Provide the (X, Y) coordinate of the cell's center where the given text is located.  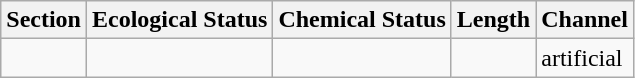
Ecological Status (179, 20)
Length (493, 20)
Section (44, 20)
Channel (585, 20)
Chemical Status (362, 20)
artificial (585, 58)
